Return (x, y) of the center of cell containing provided text 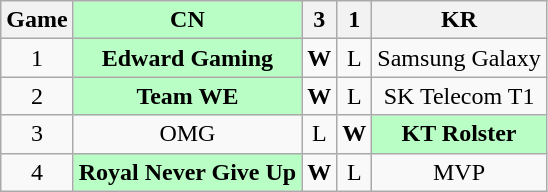
Game (37, 20)
MVP (459, 172)
KR (459, 20)
SK Telecom T1 (459, 96)
Edward Gaming (188, 58)
OMG (188, 134)
CN (188, 20)
Team WE (188, 96)
4 (37, 172)
Samsung Galaxy (459, 58)
KT Rolster (459, 134)
Royal Never Give Up (188, 172)
2 (37, 96)
